Identify which cell holds the provided text, then report its [x, y] central coordinate. 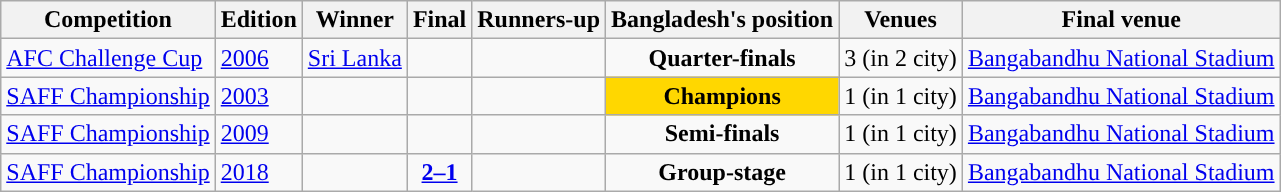
Venues [901, 20]
Final venue [1121, 20]
Group-stage [722, 172]
Competition [108, 20]
3 (in 2 city) [901, 58]
Final [439, 20]
Sri Lanka [354, 58]
2–1 [439, 172]
2003 [258, 96]
Edition [258, 20]
Bangladesh's position [722, 20]
AFC Challenge Cup [108, 58]
2009 [258, 134]
Runners-up [539, 20]
Semi-finals [722, 134]
2006 [258, 58]
2018 [258, 172]
Winner [354, 20]
Quarter-finals [722, 58]
Champions [722, 96]
